For the text-containing cell, return its midpoint in (X, Y) coordinate format. 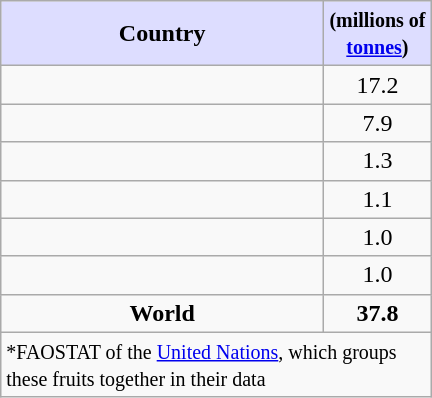
(millions of tonnes) (378, 34)
Country (162, 34)
7.9 (378, 123)
*FAOSTAT of the United Nations, which groups these fruits together in their data (216, 364)
17.2 (378, 85)
World (162, 313)
1.3 (378, 161)
37.8 (378, 313)
1.1 (378, 199)
